Return the (x, y) coordinate for the center point of the cell that contains the specified text.  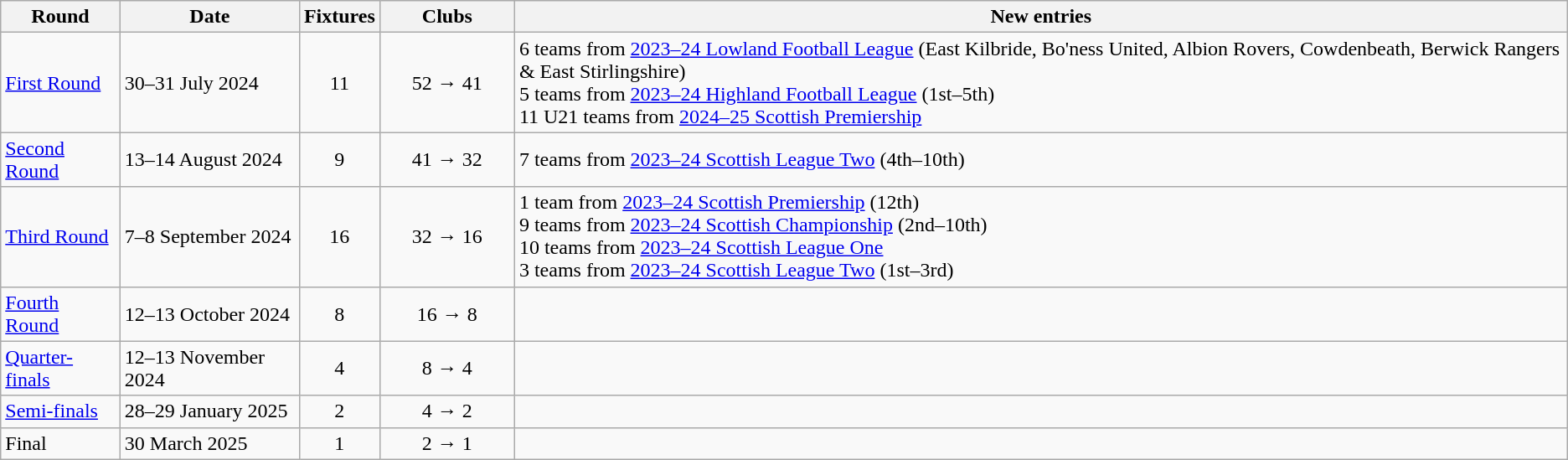
32 → 16 (447, 236)
Round (60, 17)
28–29 January 2025 (209, 411)
16 → 8 (447, 313)
Third Round (60, 236)
8 (339, 313)
4 (339, 369)
Fourth Round (60, 313)
11 (339, 82)
Second Round (60, 159)
12–13 November 2024 (209, 369)
Clubs (447, 17)
30–31 July 2024 (209, 82)
13–14 August 2024 (209, 159)
9 (339, 159)
16 (339, 236)
4 → 2 (447, 411)
First Round (60, 82)
Date (209, 17)
7–8 September 2024 (209, 236)
52 → 41 (447, 82)
Semi-finals (60, 411)
12–13 October 2024 (209, 313)
New entries (1040, 17)
2 → 1 (447, 443)
1 (339, 443)
Final (60, 443)
8 → 4 (447, 369)
Quarter-finals (60, 369)
7 teams from 2023–24 Scottish League Two (4th–10th) (1040, 159)
Fixtures (339, 17)
2 (339, 411)
41 → 32 (447, 159)
30 March 2025 (209, 443)
